Locate the cell with the specified text and output its (X, Y) center coordinate. 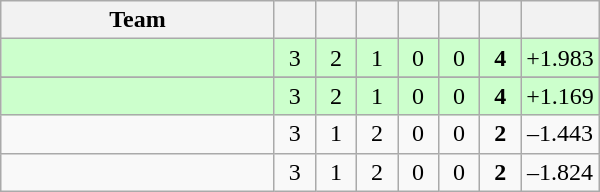
+1.983 (560, 58)
Team (138, 20)
–1.824 (560, 172)
+1.169 (560, 96)
–1.443 (560, 134)
